From the cell containing the given text, extract its center point as (x, y) coordinate. 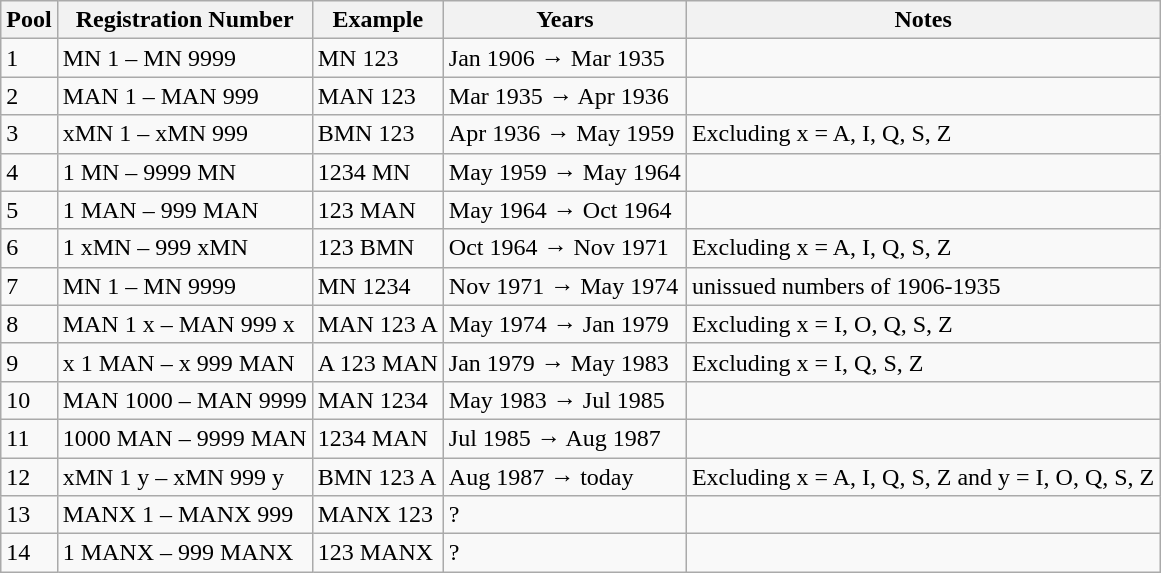
MAN 1000 – MAN 9999 (184, 400)
Excluding x = I, Q, S, Z (922, 362)
123 MANX (378, 553)
A 123 MAN (378, 362)
2 (29, 96)
6 (29, 248)
MAN 123 (378, 96)
May 1983 → Jul 1985 (564, 400)
MN 123 (378, 58)
MANX 1 – MANX 999 (184, 515)
123 BMN (378, 248)
1 MANX – 999 MANX (184, 553)
Excluding x = I, O, Q, S, Z (922, 324)
123 MAN (378, 210)
11 (29, 438)
1234 MN (378, 172)
xMN 1 – xMN 999 (184, 134)
8 (29, 324)
3 (29, 134)
xMN 1 y – xMN 999 y (184, 477)
1 (29, 58)
MAN 1234 (378, 400)
x 1 MAN – x 999 MAN (184, 362)
Years (564, 20)
1 xMN – 999 xMN (184, 248)
Mar 1935 → Apr 1936 (564, 96)
May 1964 → Oct 1964 (564, 210)
Apr 1936 → May 1959 (564, 134)
1 MN – 9999 MN (184, 172)
Pool (29, 20)
Oct 1964 → Nov 1971 (564, 248)
Nov 1971 → May 1974 (564, 286)
Jan 1906 → Mar 1935 (564, 58)
BMN 123 A (378, 477)
Notes (922, 20)
10 (29, 400)
5 (29, 210)
Registration Number (184, 20)
1 MAN – 999 MAN (184, 210)
4 (29, 172)
Jul 1985 → Aug 1987 (564, 438)
9 (29, 362)
unissued numbers of 1906-1935 (922, 286)
MANX 123 (378, 515)
1234 MAN (378, 438)
BMN 123 (378, 134)
Aug 1987 → today (564, 477)
12 (29, 477)
May 1959 → May 1964 (564, 172)
14 (29, 553)
MAN 1 x – MAN 999 x (184, 324)
Jan 1979 → May 1983 (564, 362)
May 1974 → Jan 1979 (564, 324)
Example (378, 20)
MAN 1 – MAN 999 (184, 96)
13 (29, 515)
Excluding x = A, I, Q, S, Z and y = I, O, Q, S, Z (922, 477)
1000 MAN – 9999 MAN (184, 438)
MN 1234 (378, 286)
7 (29, 286)
MAN 123 A (378, 324)
